Locate the cell with the specified text and output its (x, y) center coordinate. 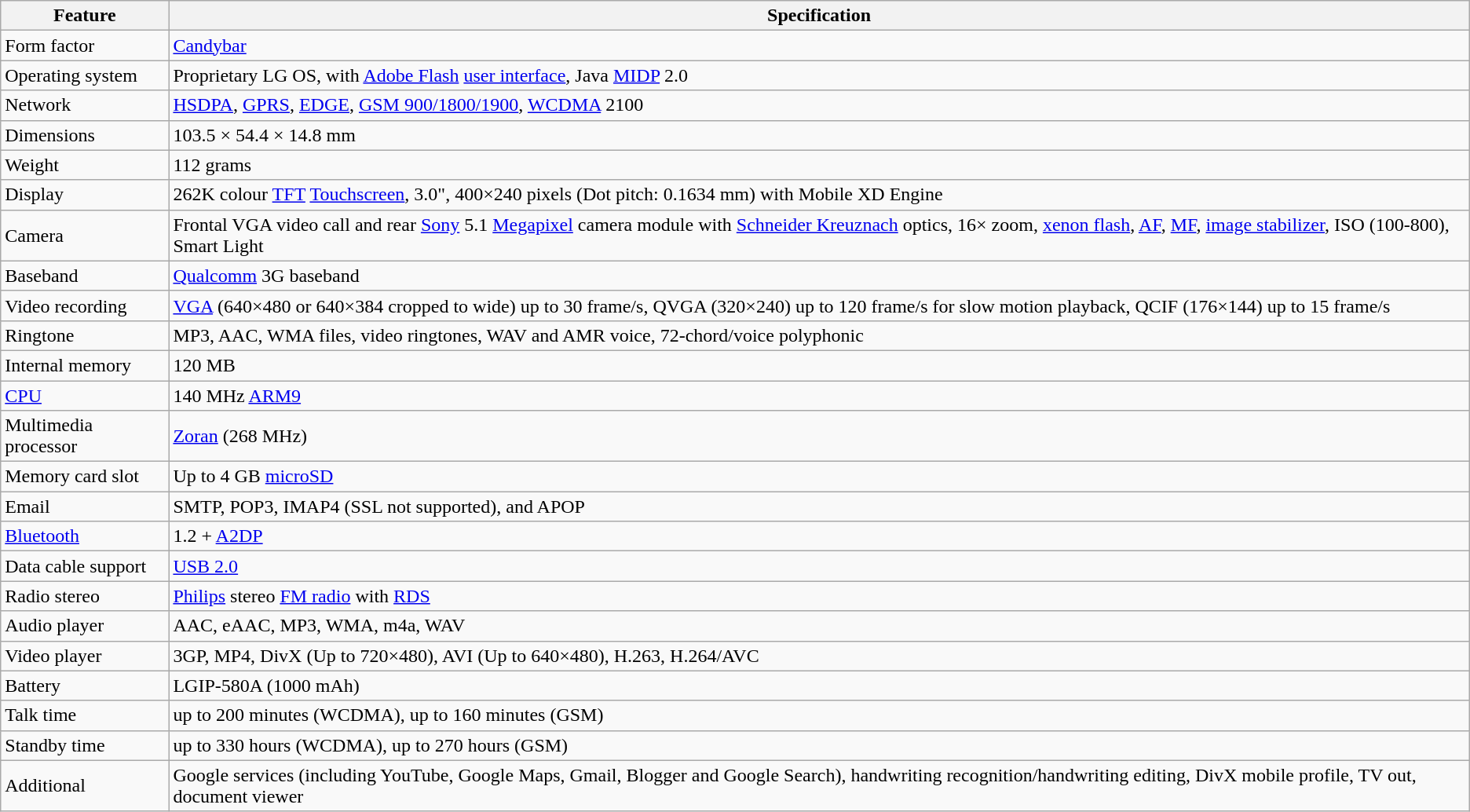
Ringtone (85, 335)
Bluetooth (85, 536)
Radio stereo (85, 596)
HSDPA, GPRS, EDGE, GSM 900/1800/1900, WCDMA 2100 (819, 105)
Memory card slot (85, 477)
140 MHz ARM9 (819, 395)
up to 330 hours (WCDMA), up to 270 hours (GSM) (819, 745)
Up to 4 GB microSD (819, 477)
3GP, MP4, DivX (Up to 720×480), AVI (Up to 640×480), H.263, H.264/AVC (819, 656)
Qualcomm 3G baseband (819, 276)
Data cable support (85, 566)
Philips stereo FM radio with RDS (819, 596)
103.5 × 54.4 × 14.8 mm (819, 135)
CPU (85, 395)
Audio player (85, 626)
Talk time (85, 715)
USB 2.0 (819, 566)
Form factor (85, 46)
Specification (819, 16)
Zoran (268 MHz) (819, 437)
SMTP, POP3, IMAP4 (SSL not supported), and APOP (819, 507)
Video recording (85, 305)
262K colour TFT Touchscreen, 3.0", 400×240 pixels (Dot pitch: 0.1634 mm) with Mobile XD Engine (819, 195)
up to 200 minutes (WCDMA), up to 160 minutes (GSM) (819, 715)
Baseband (85, 276)
Operating system (85, 75)
Display (85, 195)
Proprietary LG OS, with Adobe Flash user interface, Java MIDP 2.0 (819, 75)
Additional (85, 785)
AAC, eAAC, MP3, WMA, m4a, WAV (819, 626)
1.2 + A2DP (819, 536)
LGIP-580A (1000 mAh) (819, 686)
Internal memory (85, 365)
MP3, AAC, WMA files, video ringtones, WAV and AMR voice, 72-chord/voice polyphonic (819, 335)
Feature (85, 16)
Weight (85, 165)
Candybar (819, 46)
Battery (85, 686)
Multimedia processor (85, 437)
Video player (85, 656)
120 MB (819, 365)
Camera (85, 236)
VGA (640×480 or 640×384 cropped to wide) up to 30 frame/s, QVGA (320×240) up to 120 frame/s for slow motion playback, QCIF (176×144) up to 15 frame/s (819, 305)
Email (85, 507)
Standby time (85, 745)
112 grams (819, 165)
Network (85, 105)
Dimensions (85, 135)
